Capture the cell that displays the provided text and extract its (X, Y) central coordinate. 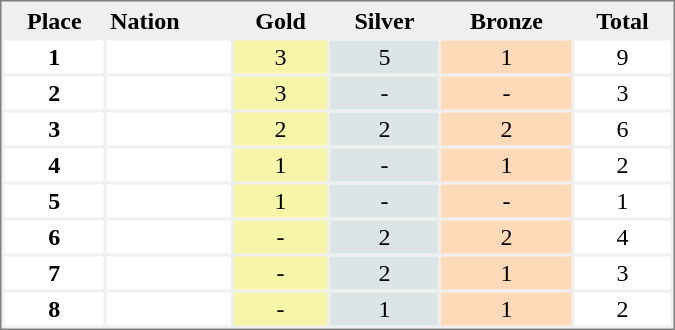
8 (54, 308)
Nation (169, 20)
Gold (280, 20)
9 (622, 56)
Place (54, 20)
Bronze (507, 20)
7 (54, 272)
Silver (384, 20)
Total (622, 20)
